Pinpoint the cell where the given text exists, returning its (X, Y) midpoint coordinate. 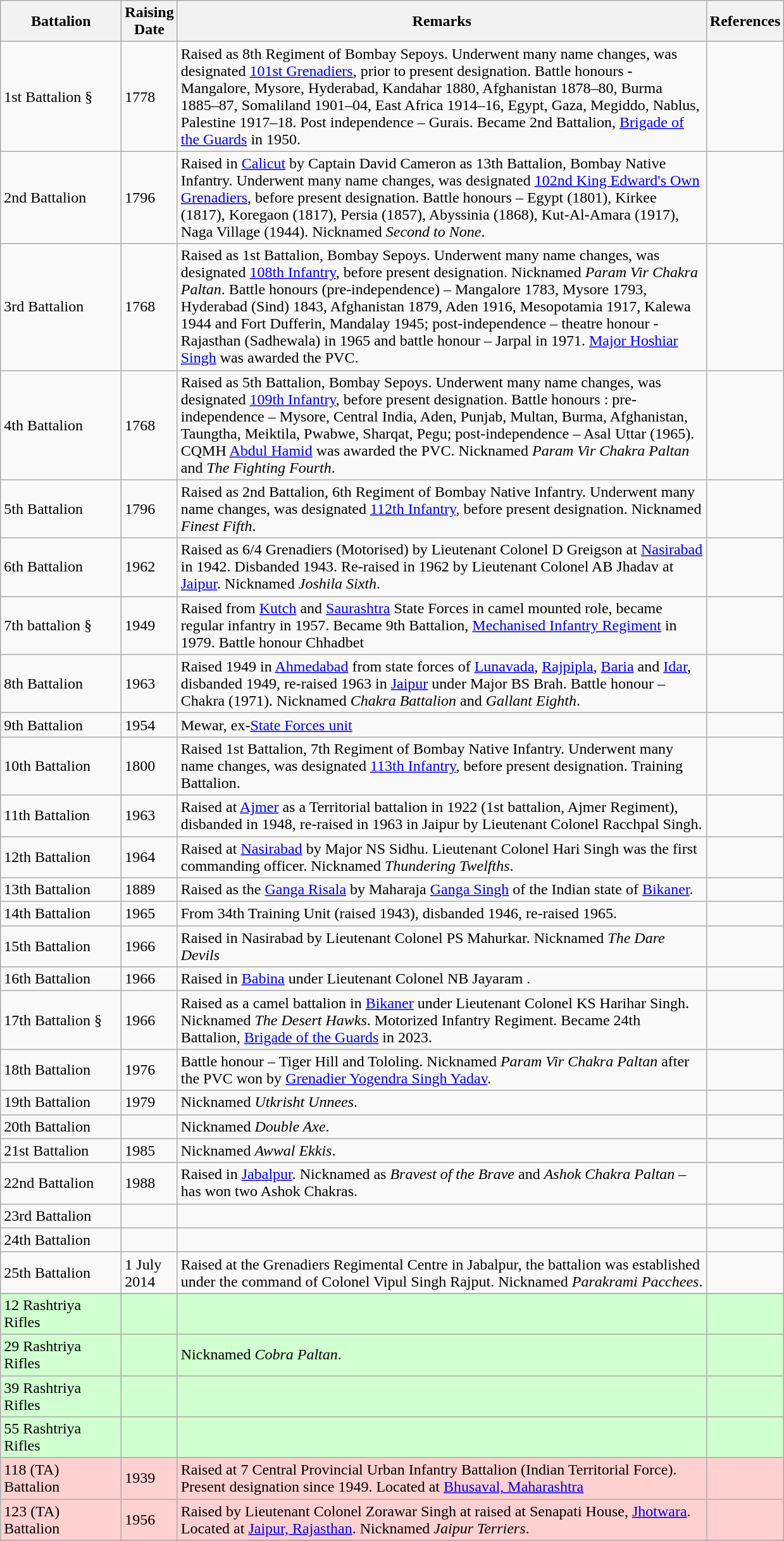
Raised as the Ganga Risala by Maharaja Ganga Singh of the Indian state of Bikaner. (442, 890)
25th Battalion (61, 1272)
17th Battalion § (61, 1020)
1800 (149, 766)
1988 (149, 1183)
Nicknamed Utkrisht Unnees. (442, 1102)
13th Battalion (61, 890)
55 Rashtriya Rifles (61, 1438)
7th battalion § (61, 625)
1964 (149, 857)
21st Battalion (61, 1151)
9th Battalion (61, 725)
1939 (149, 1478)
2nd Battalion (61, 197)
19th Battalion (61, 1102)
Nicknamed Cobra Paltan. (442, 1354)
118 (TA) Battalion (61, 1478)
From 34th Training Unit (raised 1943), disbanded 1946, re-raised 1965. (442, 914)
15th Battalion (61, 947)
123 (TA) Battalion (61, 1520)
10th Battalion (61, 766)
12th Battalion (61, 857)
Raising Date (149, 22)
Nicknamed Double Axe. (442, 1126)
Battle honour – Tiger Hill and Tololing. Nicknamed Param Vir Chakra Paltan after the PVC won by Grenadier Yogendra Singh Yadav. (442, 1070)
1976 (149, 1070)
1965 (149, 914)
16th Battalion (61, 979)
12 Rashtriya Rifles (61, 1314)
1954 (149, 725)
24th Battalion (61, 1240)
Raised at 7 Central Provincial Urban Infantry Battalion (Indian Territorial Force). Present designation since 1949. Located at Bhusaval, Maharashtra (442, 1478)
20th Battalion (61, 1126)
Raised in Jabalpur. Nicknamed as Bravest of the Brave and Ashok Chakra Paltan – has won two Ashok Chakras. (442, 1183)
1956 (149, 1520)
23rd Battalion (61, 1216)
1889 (149, 890)
Raised at Nasirabad by Major NS Sidhu. Lieutenant Colonel Hari Singh was the first commanding officer. Nicknamed Thundering Twelfths. (442, 857)
39 Rashtriya Rifles (61, 1396)
Raised in Babina under Lieutenant Colonel NB Jayaram . (442, 979)
1949 (149, 625)
6th Battalion (61, 567)
8th Battalion (61, 683)
Remarks (442, 22)
11th Battalion (61, 815)
1st Battalion § (61, 96)
5th Battalion (61, 509)
3rd Battalion (61, 307)
1985 (149, 1151)
18th Battalion (61, 1070)
Raised by Lieutenant Colonel Zorawar Singh at raised at Senapati House, Jhotwara. Located at Jaipur, Rajasthan. Nicknamed Jaipur Terriers. (442, 1520)
1979 (149, 1102)
1 July 2014 (149, 1272)
1778 (149, 96)
22nd Battalion (61, 1183)
1962 (149, 567)
Battalion (61, 22)
Nicknamed Awwal Ekkis. (442, 1151)
29 Rashtriya Rifles (61, 1354)
4th Battalion (61, 425)
References (745, 22)
Raised in Nasirabad by Lieutenant Colonel PS Mahurkar. Nicknamed The Dare Devils (442, 947)
Mewar, ex-State Forces unit (442, 725)
14th Battalion (61, 914)
